Search for the cell housing the specified text and yield its (x, y) center coordinate. 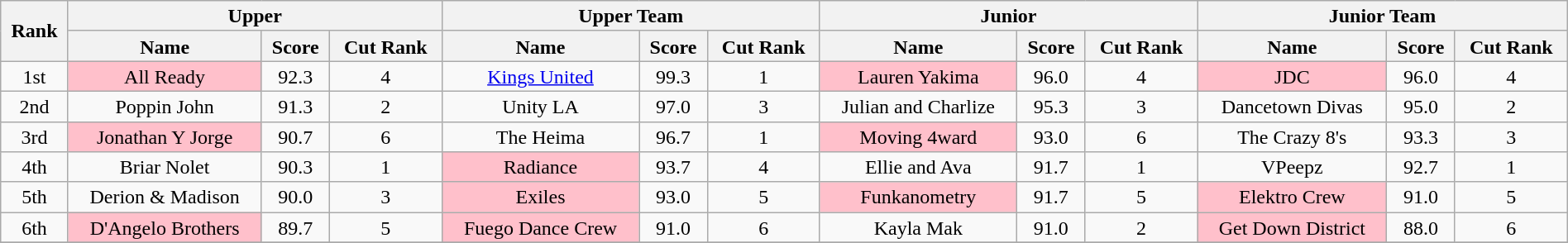
95.3 (1052, 106)
90.0 (296, 197)
93.3 (1421, 137)
Exiles (541, 197)
3rd (35, 137)
Kayla Mak (918, 228)
91.3 (296, 106)
JDC (1292, 76)
90.3 (296, 167)
Upper Team (630, 17)
The Heima (541, 137)
VPeepz (1292, 167)
Jonathan Y Jorge (165, 137)
Kings United (541, 76)
95.0 (1421, 106)
93.7 (673, 167)
Get Down District (1292, 228)
Lauren Yakima (918, 76)
97.0 (673, 106)
Junior Team (1383, 17)
Julian and Charlize (918, 106)
The Crazy 8's (1292, 137)
Upper (255, 17)
Ellie and Ava (918, 167)
Elektro Crew (1292, 197)
Unity LA (541, 106)
1st (35, 76)
5th (35, 197)
All Ready (165, 76)
92.7 (1421, 167)
Dancetown Divas (1292, 106)
96.7 (673, 137)
Rank (35, 31)
Radiance (541, 167)
Funkanometry (918, 197)
Moving 4ward (918, 137)
Junior (1009, 17)
Poppin John (165, 106)
99.3 (673, 76)
4th (35, 167)
Derion & Madison (165, 197)
90.7 (296, 137)
92.3 (296, 76)
Fuego Dance Crew (541, 228)
89.7 (296, 228)
2nd (35, 106)
88.0 (1421, 228)
6th (35, 228)
Briar Nolet (165, 167)
D'Angelo Brothers (165, 228)
